Pinpoint the cell where the given text exists, returning its (x, y) midpoint coordinate. 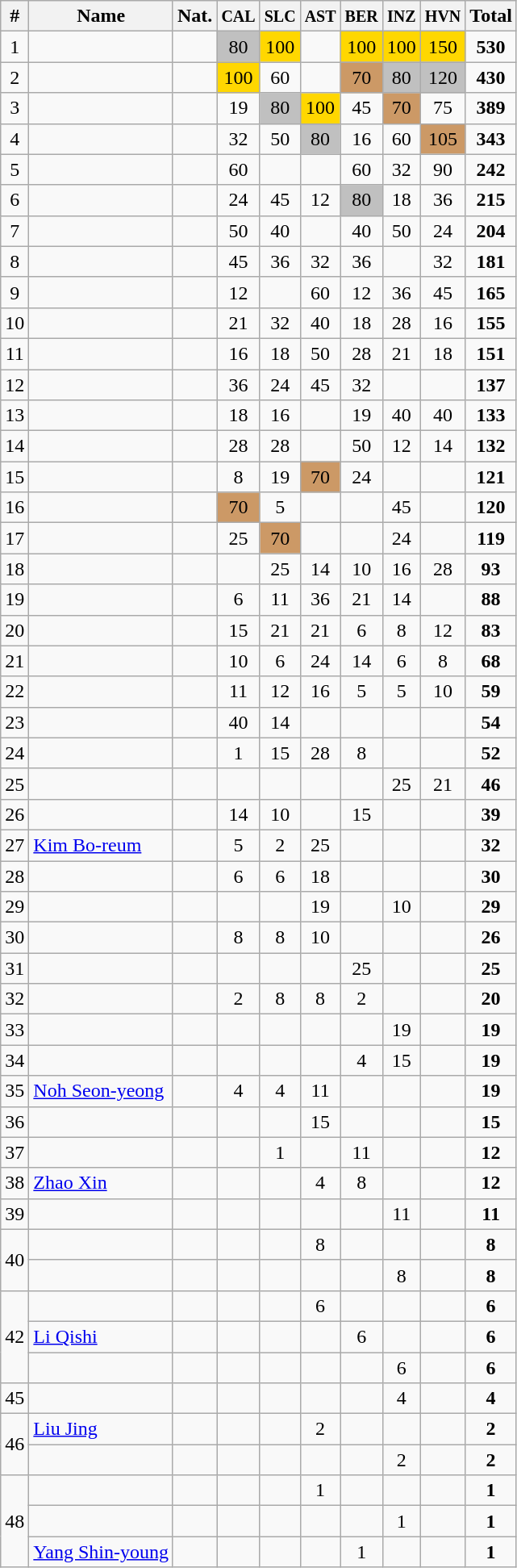
93 (491, 569)
90 (443, 169)
137 (491, 385)
389 (491, 108)
42 (15, 1336)
7 (15, 231)
215 (491, 200)
Noh Seon-yeong (102, 1091)
52 (491, 753)
343 (491, 139)
SLC (280, 16)
155 (491, 323)
430 (491, 77)
31 (15, 968)
BER (361, 16)
Kim Bo-reum (102, 845)
17 (15, 538)
59 (491, 692)
27 (15, 845)
9 (15, 292)
121 (491, 477)
150 (443, 47)
165 (491, 292)
119 (491, 538)
204 (491, 231)
48 (15, 1521)
23 (15, 722)
HVN (443, 16)
38 (15, 1183)
181 (491, 261)
88 (491, 600)
Zhao Xin (102, 1183)
35 (15, 1091)
133 (491, 416)
22 (15, 692)
INZ (402, 16)
Li Qishi (102, 1336)
151 (491, 353)
# (15, 16)
68 (491, 661)
13 (15, 416)
Liu Jing (102, 1429)
242 (491, 169)
34 (15, 1060)
105 (443, 139)
37 (15, 1152)
Yang Shin-young (102, 1552)
132 (491, 446)
Nat. (194, 16)
83 (491, 630)
54 (491, 722)
AST (320, 16)
CAL (239, 16)
530 (491, 47)
75 (443, 108)
Name (102, 16)
3 (15, 108)
Total (491, 16)
33 (15, 1030)
